Output the [x, y] coordinate of the center of the cell containing the given text.  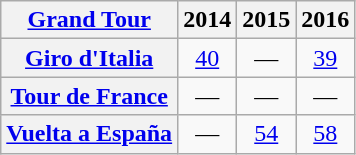
Grand Tour [90, 20]
58 [326, 134]
2016 [326, 20]
Giro d'Italia [90, 58]
Vuelta a España [90, 134]
54 [266, 134]
40 [208, 58]
2014 [208, 20]
Tour de France [90, 96]
39 [326, 58]
2015 [266, 20]
